Capture the cell that displays the provided text and extract its [x, y] central coordinate. 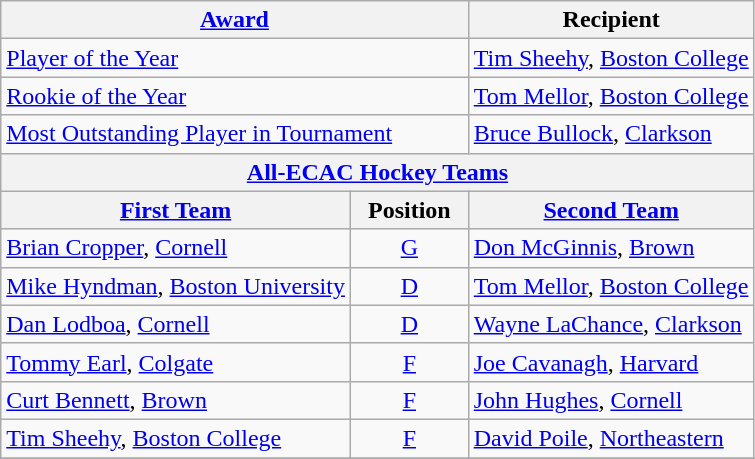
Second Team [611, 210]
Don McGinnis, Brown [611, 248]
David Poile, Northeastern [611, 438]
All-ECAC Hockey Teams [378, 172]
Joe Cavanagh, Harvard [611, 362]
Player of the Year [234, 58]
G [409, 248]
Mike Hyndman, Boston University [176, 286]
Rookie of the Year [234, 96]
Most Outstanding Player in Tournament [234, 134]
Curt Bennett, Brown [176, 400]
Brian Cropper, Cornell [176, 248]
Award [234, 20]
Tommy Earl, Colgate [176, 362]
Dan Lodboa, Cornell [176, 324]
John Hughes, Cornell [611, 400]
Wayne LaChance, Clarkson [611, 324]
Recipient [611, 20]
First Team [176, 210]
Position [409, 210]
Bruce Bullock, Clarkson [611, 134]
